Pinpoint the cell where the given text exists, returning its (X, Y) midpoint coordinate. 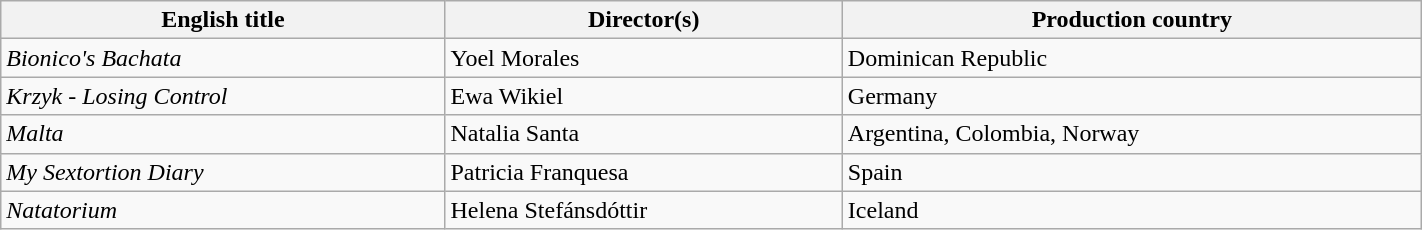
Natatorium (223, 210)
Yoel Morales (644, 58)
Iceland (1132, 210)
Patricia Franquesa (644, 172)
Natalia Santa (644, 134)
Director(s) (644, 20)
My Sextortion Diary (223, 172)
English title (223, 20)
Germany (1132, 96)
Malta (223, 134)
Ewa Wikiel (644, 96)
Production country (1132, 20)
Helena Stefánsdóttir (644, 210)
Dominican Republic (1132, 58)
Spain (1132, 172)
Bionico's Bachata (223, 58)
Argentina, Colombia, Norway (1132, 134)
Krzyk - Losing Control (223, 96)
